Search for the cell housing the specified text and yield its (x, y) center coordinate. 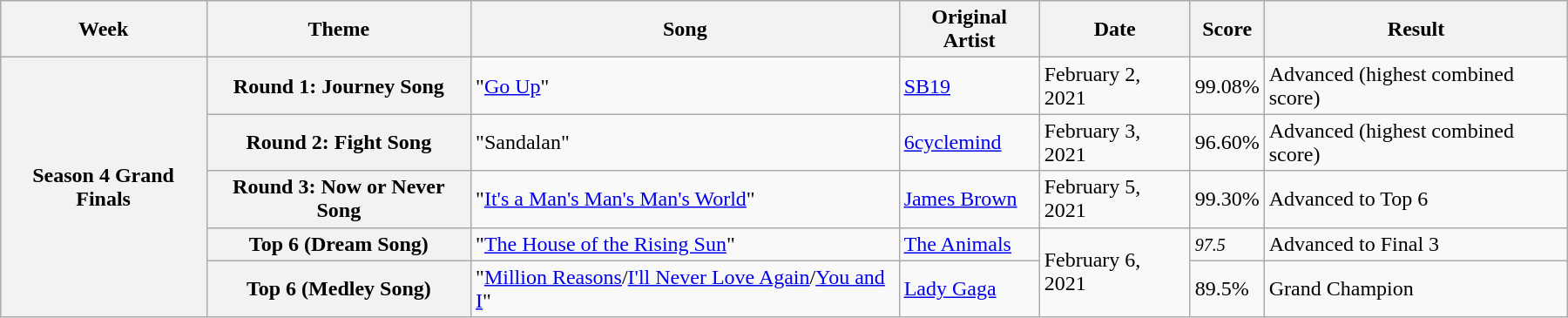
99.08% (1227, 85)
Original Artist (969, 30)
February 3, 2021 (1115, 143)
Round 2: Fight Song (338, 143)
Top 6 (Medley Song) (338, 289)
February 2, 2021 (1115, 85)
James Brown (969, 199)
February 5, 2021 (1115, 199)
Grand Champion (1416, 289)
Result (1416, 30)
96.60% (1227, 143)
"Sandalan" (686, 143)
Advanced to Final 3 (1416, 244)
Score (1227, 30)
"Million Reasons/I'll Never Love Again/You and I" (686, 289)
Advanced to Top 6 (1416, 199)
Theme (338, 30)
97.5 (1227, 244)
"It's a Man's Man's Man's World" (686, 199)
Song (686, 30)
The Animals (969, 244)
Lady Gaga (969, 289)
Round 3: Now or Never Song (338, 199)
February 6, 2021 (1115, 272)
Season 4 Grand Finals (103, 187)
Top 6 (Dream Song) (338, 244)
99.30% (1227, 199)
"Go Up" (686, 85)
Date (1115, 30)
SB19 (969, 85)
89.5% (1227, 289)
Week (103, 30)
"The House of the Rising Sun" (686, 244)
Round 1: Journey Song (338, 85)
6cyclemind (969, 143)
